Return [X, Y] of the center of cell containing provided text 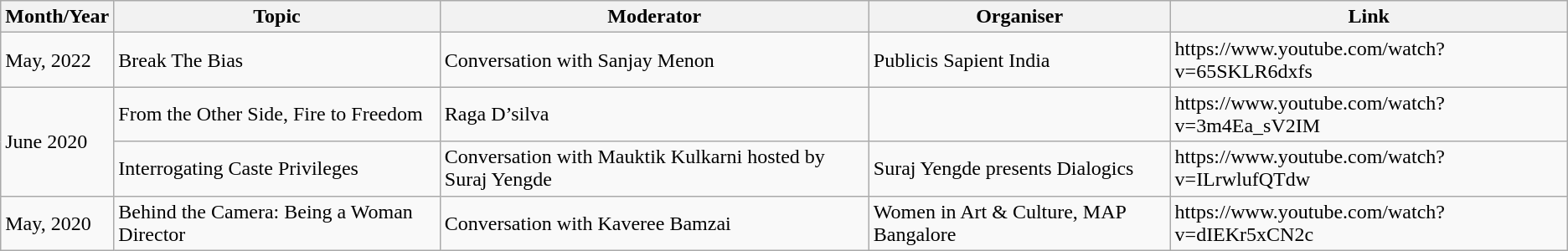
Topic [277, 17]
Moderator [654, 17]
https://www.youtube.com/watch?v=ILrwlufQTdw [1369, 169]
Women in Art & Culture, MAP Bangalore [1019, 223]
Conversation with Kaveree Bamzai [654, 223]
Organiser [1019, 17]
May, 2020 [57, 223]
Conversation with Sanjay Menon [654, 60]
Break The Bias [277, 60]
Raga D’silva [654, 114]
Month/Year [57, 17]
Link [1369, 17]
Conversation with Mauktik Kulkarni hosted by Suraj Yengde [654, 169]
Interrogating Caste Privileges [277, 169]
Suraj Yengde presents Dialogics [1019, 169]
June 2020 [57, 141]
https://www.youtube.com/watch?v=3m4Ea_sV2IM [1369, 114]
Publicis Sapient India [1019, 60]
From the Other Side, Fire to Freedom [277, 114]
https://www.youtube.com/watch?v=dIEKr5xCN2c [1369, 223]
https://www.youtube.com/watch?v=65SKLR6dxfs [1369, 60]
Behind the Camera: Being a Woman Director [277, 223]
May, 2022 [57, 60]
